Return the (X, Y) coordinate for the center point of the cell that contains the specified text.  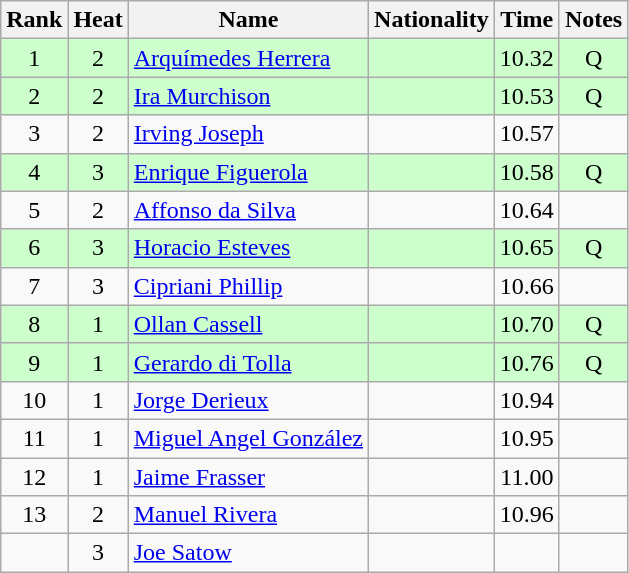
10.65 (526, 248)
Jorge Derieux (248, 400)
Ollan Cassell (248, 324)
Notes (593, 20)
Miguel Angel González (248, 438)
Cipriani Phillip (248, 286)
Enrique Figuerola (248, 172)
9 (34, 362)
Jaime Frasser (248, 477)
6 (34, 248)
10.76 (526, 362)
10 (34, 400)
Horacio Esteves (248, 248)
10.57 (526, 134)
4 (34, 172)
5 (34, 210)
10.95 (526, 438)
7 (34, 286)
Affonso da Silva (248, 210)
Manuel Rivera (248, 515)
Name (248, 20)
10.94 (526, 400)
Joe Satow (248, 553)
10.58 (526, 172)
10.66 (526, 286)
10.96 (526, 515)
Nationality (432, 20)
10.53 (526, 96)
Heat (98, 20)
11 (34, 438)
10.64 (526, 210)
Ira Murchison (248, 96)
Rank (34, 20)
Time (526, 20)
8 (34, 324)
Irving Joseph (248, 134)
Gerardo di Tolla (248, 362)
10.32 (526, 58)
Arquímedes Herrera (248, 58)
11.00 (526, 477)
13 (34, 515)
10.70 (526, 324)
12 (34, 477)
